Detect which cell encompasses the target text, then output its (x, y) center coordinate. 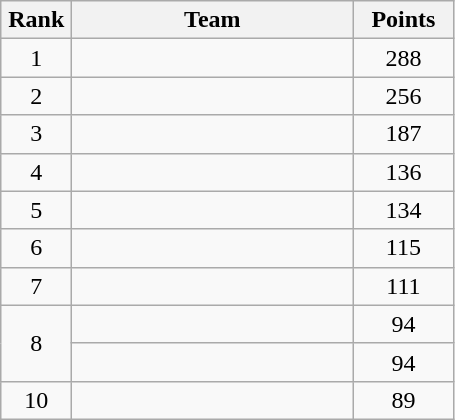
3 (36, 134)
6 (36, 248)
187 (404, 134)
2 (36, 96)
10 (36, 400)
8 (36, 343)
288 (404, 58)
Rank (36, 20)
Team (212, 20)
256 (404, 96)
5 (36, 210)
1 (36, 58)
7 (36, 286)
111 (404, 286)
4 (36, 172)
89 (404, 400)
134 (404, 210)
136 (404, 172)
115 (404, 248)
Points (404, 20)
